Extract the [X, Y] coordinate from the center of the cell holding the provided text.  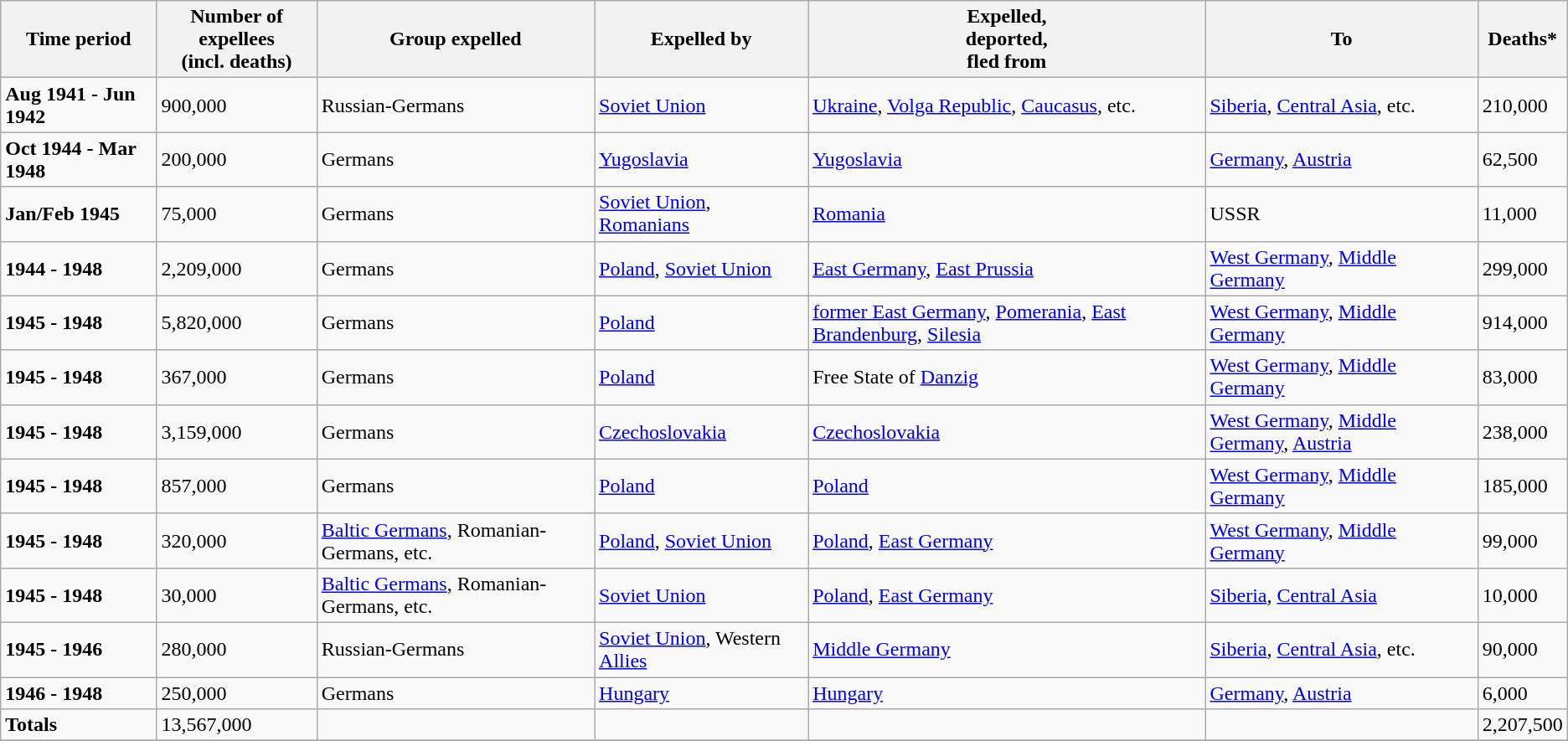
Jan/Feb 1945 [79, 214]
2,209,000 [236, 268]
To [1342, 39]
Romania [1007, 214]
320,000 [236, 541]
Oct 1944 - Mar 1948 [79, 159]
1944 - 1948 [79, 268]
Soviet Union, Western Allies [702, 650]
Expelled by [702, 39]
Deaths* [1523, 39]
1945 - 1946 [79, 650]
83,000 [1523, 377]
Group expelled [456, 39]
900,000 [236, 105]
Expelled, deported, fled from [1007, 39]
238,000 [1523, 432]
857,000 [236, 486]
Aug 1941 - Jun 1942 [79, 105]
Totals [79, 725]
10,000 [1523, 594]
3,159,000 [236, 432]
Free State of Danzig [1007, 377]
1946 - 1948 [79, 692]
75,000 [236, 214]
former East Germany, Pomerania, East Brandenburg, Silesia [1007, 323]
Middle Germany [1007, 650]
280,000 [236, 650]
299,000 [1523, 268]
Number of expellees (incl. deaths) [236, 39]
2,207,500 [1523, 725]
5,820,000 [236, 323]
367,000 [236, 377]
Ukraine, Volga Republic, Caucasus, etc. [1007, 105]
West Germany, Middle Germany, Austria [1342, 432]
Soviet Union, Romanians [702, 214]
East Germany, East Prussia [1007, 268]
99,000 [1523, 541]
11,000 [1523, 214]
90,000 [1523, 650]
Time period [79, 39]
13,567,000 [236, 725]
250,000 [236, 692]
30,000 [236, 594]
6,000 [1523, 692]
200,000 [236, 159]
914,000 [1523, 323]
62,500 [1523, 159]
185,000 [1523, 486]
USSR [1342, 214]
Siberia, Central Asia [1342, 594]
210,000 [1523, 105]
